Output the [X, Y] coordinate of the center of the cell containing the given text.  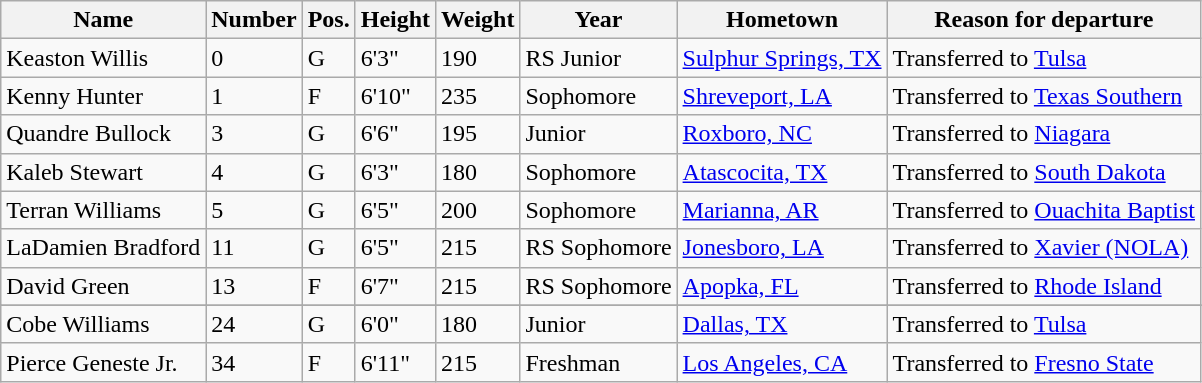
Shreveport, LA [782, 96]
34 [254, 362]
200 [478, 210]
Name [104, 20]
5 [254, 210]
Transferred to Fresno State [1044, 362]
Transferred to Ouachita Baptist [1044, 210]
0 [254, 58]
Transferred to Texas Southern [1044, 96]
LaDamien Bradford [104, 248]
Jonesboro, LA [782, 248]
190 [478, 58]
6'6" [395, 134]
Pos. [328, 20]
Los Angeles, CA [782, 362]
Kenny Hunter [104, 96]
6'7" [395, 286]
Freshman [598, 362]
Quandre Bullock [104, 134]
Transferred to South Dakota [1044, 172]
Weight [478, 20]
13 [254, 286]
Marianna, AR [782, 210]
6'11" [395, 362]
Kaleb Stewart [104, 172]
Apopka, FL [782, 286]
Hometown [782, 20]
Transferred to Niagara [1044, 134]
Number [254, 20]
Pierce Geneste Jr. [104, 362]
24 [254, 324]
Sulphur Springs, TX [782, 58]
Keaston Willis [104, 58]
RS Junior [598, 58]
4 [254, 172]
195 [478, 134]
Atascocita, TX [782, 172]
Dallas, TX [782, 324]
Cobe Williams [104, 324]
Terran Williams [104, 210]
6'0" [395, 324]
1 [254, 96]
Roxboro, NC [782, 134]
Height [395, 20]
Transferred to Xavier (NOLA) [1044, 248]
Reason for departure [1044, 20]
3 [254, 134]
Transferred to Rhode Island [1044, 286]
235 [478, 96]
David Green [104, 286]
Year [598, 20]
6'10" [395, 96]
11 [254, 248]
